Detect which cell encompasses the target text, then output its [x, y] center coordinate. 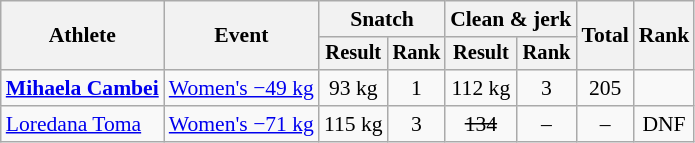
Mihaela Cambei [82, 88]
115 kg [354, 124]
1 [417, 88]
Athlete [82, 36]
112 kg [480, 88]
Total [604, 36]
134 [480, 124]
DNF [664, 124]
Women's −71 kg [242, 124]
Loredana Toma [82, 124]
93 kg [354, 88]
205 [604, 88]
Event [242, 36]
Women's −49 kg [242, 88]
Clean & jerk [510, 19]
Snatch [382, 19]
